Extract the (X, Y) coordinate from the center of the cell holding the provided text.  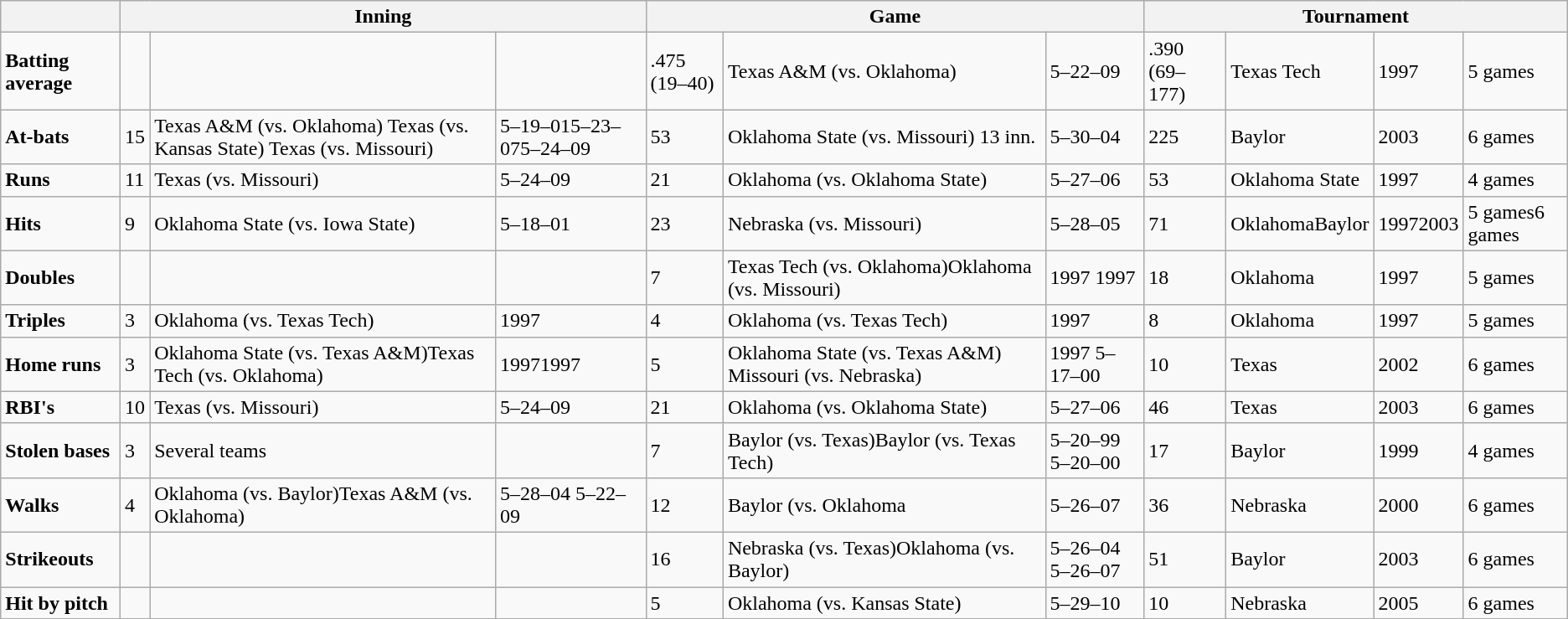
RBI's (60, 407)
Oklahoma (vs. Baylor)Texas A&M (vs. Oklahoma) (323, 504)
9 (136, 223)
5 games6 games (1515, 223)
18 (1185, 278)
19972003 (1419, 223)
5–30–04 (1095, 137)
Home runs (60, 364)
Oklahoma State (vs. Iowa State) (323, 223)
5–28–05 (1095, 223)
12 (684, 504)
Oklahoma (vs. Kansas State) (885, 602)
Oklahoma State (vs. Texas A&M)Texas Tech (vs. Oklahoma) (323, 364)
OklahomaBaylor (1300, 223)
Hits (60, 223)
At-bats (60, 137)
5–19–015–23–075–24–09 (570, 137)
Batting average (60, 71)
5–20–99 5–20–00 (1095, 451)
1999 (1419, 451)
Walks (60, 504)
71 (1185, 223)
Inning (384, 17)
Game (895, 17)
1997 1997 (1095, 278)
2000 (1419, 504)
Nebraska (vs. Texas)Oklahoma (vs. Baylor) (885, 560)
5–28–04 5–22–09 (570, 504)
.390 (69–177) (1185, 71)
5–18–01 (570, 223)
Texas A&M (vs. Oklahoma) (885, 71)
5–26–04 5–26–07 (1095, 560)
225 (1185, 137)
16 (684, 560)
Texas Tech (vs. Oklahoma)Oklahoma (vs. Missouri) (885, 278)
23 (684, 223)
Several teams (323, 451)
46 (1185, 407)
Texas A&M (vs. Oklahoma) Texas (vs. Kansas State) Texas (vs. Missouri) (323, 137)
Oklahoma State (vs. Texas A&M) Missouri (vs. Nebraska) (885, 364)
1997 5–17–00 (1095, 364)
Nebraska (vs. Missouri) (885, 223)
Hit by pitch (60, 602)
51 (1185, 560)
Doubles (60, 278)
8 (1185, 321)
Stolen bases (60, 451)
15 (136, 137)
Strikeouts (60, 560)
2002 (1419, 364)
5–22–09 (1095, 71)
5–29–10 (1095, 602)
Oklahoma State (1300, 180)
Triples (60, 321)
Baylor (vs. Oklahoma (885, 504)
11 (136, 180)
Oklahoma State (vs. Missouri) 13 inn. (885, 137)
Baylor (vs. Texas)Baylor (vs. Texas Tech) (885, 451)
5–26–07 (1095, 504)
19971997 (570, 364)
Texas Tech (1300, 71)
Tournament (1355, 17)
2005 (1419, 602)
17 (1185, 451)
.475 (19–40) (684, 71)
Runs (60, 180)
36 (1185, 504)
